Extract the [x, y] coordinate from the center of the cell holding the provided text.  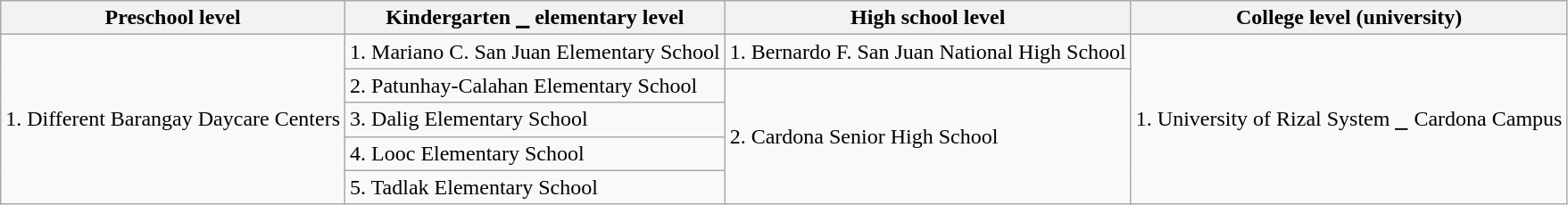
High school level [928, 18]
3. Dalig Elementary School [535, 119]
Kindergarten ⎯ elementary level [535, 18]
4. Looc Elementary School [535, 153]
1. Different Barangay Daycare Centers [173, 119]
2. Patunhay-Calahan Elementary School [535, 86]
1. Bernardo F. San Juan National High School [928, 52]
College level (university) [1349, 18]
Preschool level [173, 18]
1. University of Rizal System ⎯ Cardona Campus [1349, 119]
5. Tadlak Elementary School [535, 187]
2. Cardona Senior High School [928, 136]
1. Mariano C. San Juan Elementary School [535, 52]
